Locate the cell with the specified text and output its [x, y] center coordinate. 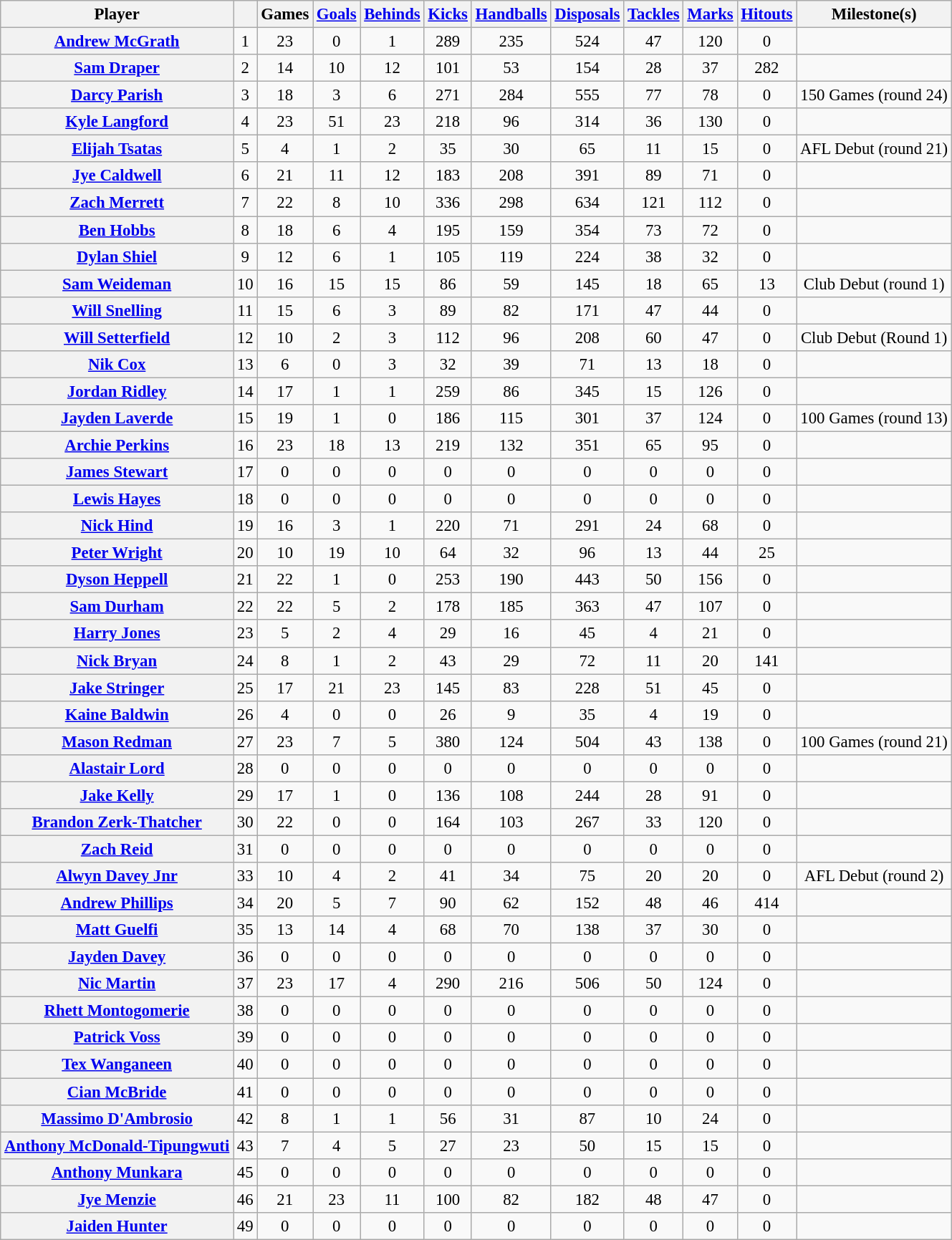
290 [448, 984]
Tackles [653, 14]
Brandon Zerk-Thatcher [117, 822]
77 [653, 95]
100 Games (round 13) [874, 418]
91 [711, 795]
182 [587, 1199]
Zach Reid [117, 849]
Behinds [393, 14]
524 [587, 42]
228 [587, 688]
555 [587, 95]
60 [653, 337]
506 [587, 984]
103 [511, 822]
James Stewart [117, 472]
40 [245, 1064]
78 [711, 95]
62 [511, 903]
351 [587, 445]
Will Setterfield [117, 337]
Alastair Lord [117, 769]
Ben Hobbs [117, 230]
101 [448, 68]
Tex Wanganeen [117, 1064]
244 [587, 795]
Lewis Hayes [117, 499]
Nick Bryan [117, 660]
190 [511, 580]
56 [448, 1118]
108 [511, 795]
Kyle Langford [117, 122]
Massimo D'Ambrosio [117, 1118]
185 [511, 607]
164 [448, 822]
53 [511, 68]
126 [711, 391]
130 [711, 122]
Jye Caldwell [117, 176]
253 [448, 580]
Milestone(s) [874, 14]
336 [448, 203]
178 [448, 607]
Peter Wright [117, 553]
Andrew McGrath [117, 42]
Jayden Davey [117, 957]
95 [711, 445]
267 [587, 822]
59 [511, 284]
Player [117, 14]
Sam Weideman [117, 284]
83 [511, 688]
Darcy Parish [117, 95]
90 [448, 903]
354 [587, 230]
Sam Durham [117, 607]
Anthony McDonald-Tipungwuti [117, 1145]
42 [245, 1118]
Matt Guelfi [117, 930]
298 [511, 203]
AFL Debut (round 2) [874, 876]
75 [587, 876]
Handballs [511, 14]
186 [448, 418]
Club Debut (Round 1) [874, 337]
Cian McBride [117, 1092]
49 [245, 1226]
284 [511, 95]
Jayden Laverde [117, 418]
380 [448, 741]
100 [448, 1199]
107 [711, 607]
100 Games (round 21) [874, 741]
159 [511, 230]
271 [448, 95]
235 [511, 42]
Nik Cox [117, 365]
Dyson Heppell [117, 580]
363 [587, 607]
291 [587, 526]
73 [653, 230]
Mason Redman [117, 741]
Jye Menzie [117, 1199]
216 [511, 984]
152 [587, 903]
171 [587, 310]
220 [448, 526]
Jake Stringer [117, 688]
Kicks [448, 14]
Kaine Baldwin [117, 714]
115 [511, 418]
Dylan Shiel [117, 256]
Anthony Munkara [117, 1172]
Marks [711, 14]
87 [587, 1118]
Will Snelling [117, 310]
Jaiden Hunter [117, 1226]
195 [448, 230]
119 [511, 256]
414 [766, 903]
AFL Debut (round 21) [874, 149]
301 [587, 418]
634 [587, 203]
141 [766, 660]
Goals [337, 14]
136 [448, 795]
219 [448, 445]
156 [711, 580]
183 [448, 176]
Hitouts [766, 14]
Jake Kelly [117, 795]
Rhett Montogomerie [117, 1011]
345 [587, 391]
Sam Draper [117, 68]
Harry Jones [117, 634]
Nic Martin [117, 984]
314 [587, 122]
154 [587, 68]
64 [448, 553]
Games [285, 14]
Club Debut (round 1) [874, 284]
259 [448, 391]
Disposals [587, 14]
391 [587, 176]
289 [448, 42]
132 [511, 445]
224 [587, 256]
121 [653, 203]
Nick Hind [117, 526]
70 [511, 930]
Zach Merrett [117, 203]
282 [766, 68]
Andrew Phillips [117, 903]
Elijah Tsatas [117, 149]
Alwyn Davey Jnr [117, 876]
Jordan Ridley [117, 391]
150 Games (round 24) [874, 95]
Patrick Voss [117, 1038]
218 [448, 122]
Archie Perkins [117, 445]
504 [587, 741]
443 [587, 580]
105 [448, 256]
